Search for the cell housing the specified text and yield its [x, y] center coordinate. 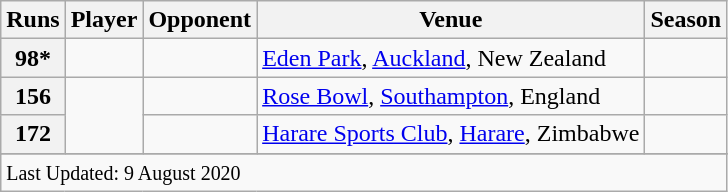
156 [33, 96]
Player [104, 20]
Rose Bowl, Southampton, England [451, 96]
Opponent [200, 20]
Eden Park, Auckland, New Zealand [451, 58]
Season [686, 20]
Last Updated: 9 August 2020 [364, 172]
172 [33, 134]
98* [33, 58]
Venue [451, 20]
Runs [33, 20]
Harare Sports Club, Harare, Zimbabwe [451, 134]
